Output the [x, y] coordinate of the center of the cell containing the given text.  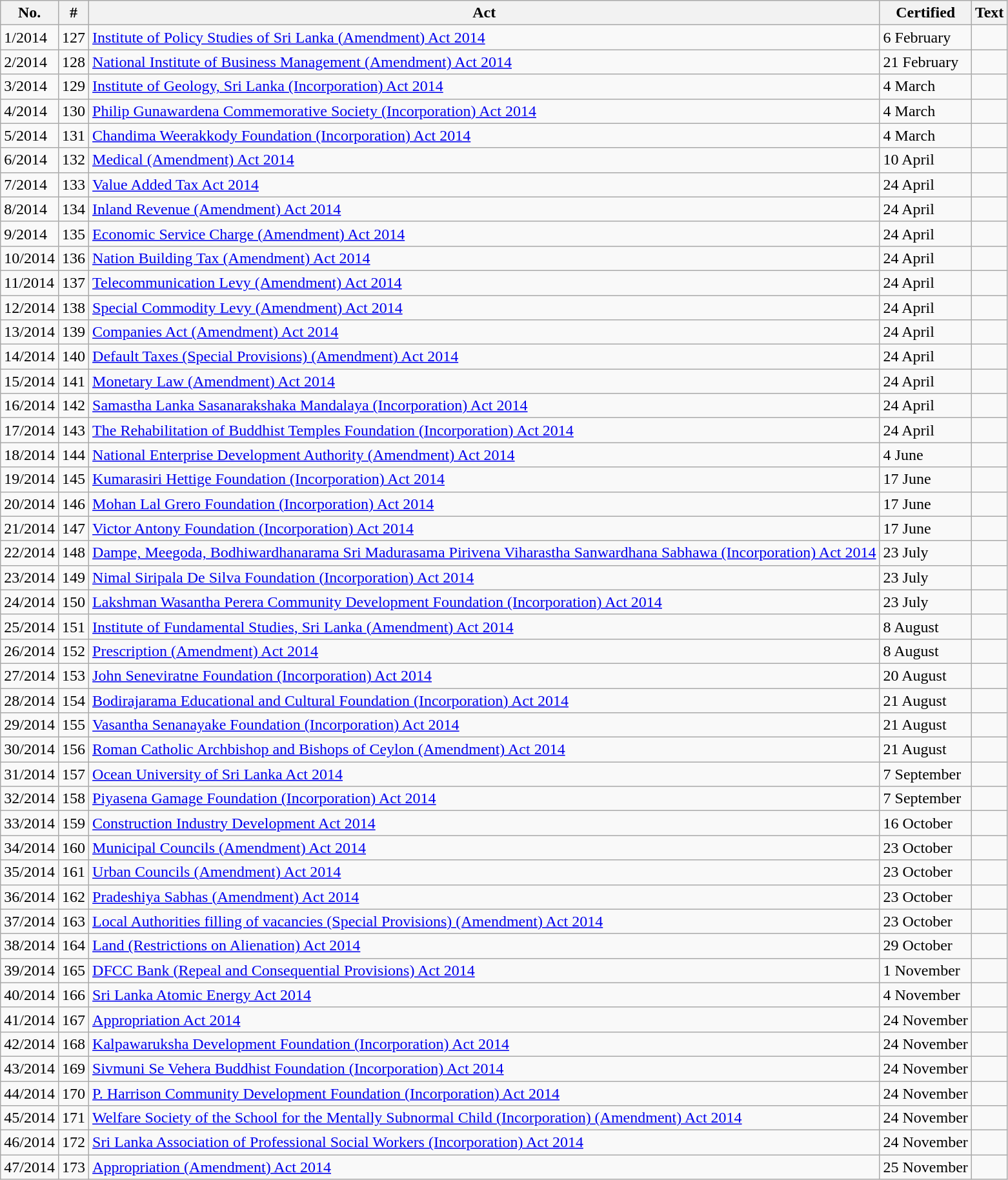
159 [74, 823]
22/2014 [30, 553]
Vasantha Senanayake Foundation (Incorporation) Act 2014 [484, 725]
Sri Lanka Association of Professional Social Workers (Incorporation) Act 2014 [484, 1143]
Appropriation Act 2014 [484, 1019]
20 August [925, 675]
149 [74, 577]
171 [74, 1118]
31/2014 [30, 774]
Text [989, 13]
Appropriation (Amendment) Act 2014 [484, 1167]
147 [74, 528]
Roman Catholic Archbishop and Bishops of Ceylon (Amendment) Act 2014 [484, 750]
11/2014 [30, 283]
4/2014 [30, 111]
No. [30, 13]
Special Commodity Levy (Amendment) Act 2014 [484, 308]
46/2014 [30, 1143]
Sri Lanka Atomic Energy Act 2014 [484, 995]
139 [74, 332]
156 [74, 750]
137 [74, 283]
9/2014 [30, 234]
41/2014 [30, 1019]
129 [74, 86]
172 [74, 1143]
158 [74, 799]
Sivmuni Se Vehera Buddhist Foundation (Incorporation) Act 2014 [484, 1068]
Institute of Policy Studies of Sri Lanka (Amendment) Act 2014 [484, 37]
Mohan Lal Grero Foundation (Incorporation) Act 2014 [484, 504]
Certified [925, 13]
21 February [925, 62]
Lakshman Wasantha Perera Community Development Foundation (Incorporation) Act 2014 [484, 602]
6/2014 [30, 160]
Dampe, Meegoda, Bodhiwardhanarama Sri Madurasama Pirivena Viharastha Sanwardhana Sabhawa (Incorporation) Act 2014 [484, 553]
160 [74, 848]
23/2014 [30, 577]
The Rehabilitation of Buddhist Temples Foundation (Incorporation) Act 2014 [484, 430]
43/2014 [30, 1068]
Medical (Amendment) Act 2014 [484, 160]
Local Authorities filling of vacancies (Special Provisions) (Amendment) Act 2014 [484, 921]
National Institute of Business Management (Amendment) Act 2014 [484, 62]
138 [74, 308]
29 October [925, 946]
40/2014 [30, 995]
18/2014 [30, 455]
150 [74, 602]
32/2014 [30, 799]
134 [74, 209]
7/2014 [30, 185]
Institute of Fundamental Studies, Sri Lanka (Amendment) Act 2014 [484, 626]
153 [74, 675]
Chandima Weerakkody Foundation (Incorporation) Act 2014 [484, 135]
Land (Restrictions on Alienation) Act 2014 [484, 946]
131 [74, 135]
36/2014 [30, 897]
141 [74, 381]
152 [74, 651]
Pradeshiya Sabhas (Amendment) Act 2014 [484, 897]
Victor Antony Foundation (Incorporation) Act 2014 [484, 528]
Telecommunication Levy (Amendment) Act 2014 [484, 283]
4 November [925, 995]
144 [74, 455]
Default Taxes (Special Provisions) (Amendment) Act 2014 [484, 357]
28/2014 [30, 700]
National Enterprise Development Authority (Amendment) Act 2014 [484, 455]
165 [74, 970]
25/2014 [30, 626]
Bodirajarama Educational and Cultural Foundation (Incorporation) Act 2014 [484, 700]
15/2014 [30, 381]
45/2014 [30, 1118]
5/2014 [30, 135]
16/2014 [30, 406]
44/2014 [30, 1094]
4 June [925, 455]
26/2014 [30, 651]
Kumarasiri Hettige Foundation (Incorporation) Act 2014 [484, 479]
127 [74, 37]
154 [74, 700]
168 [74, 1044]
29/2014 [30, 725]
27/2014 [30, 675]
34/2014 [30, 848]
151 [74, 626]
Welfare Society of the School for the Mentally Subnormal Child (Incorporation) (Amendment) Act 2014 [484, 1118]
166 [74, 995]
148 [74, 553]
143 [74, 430]
37/2014 [30, 921]
# [74, 13]
Act [484, 13]
135 [74, 234]
1 November [925, 970]
140 [74, 357]
33/2014 [30, 823]
17/2014 [30, 430]
Institute of Geology, Sri Lanka (Incorporation) Act 2014 [484, 86]
2/2014 [30, 62]
169 [74, 1068]
3/2014 [30, 86]
42/2014 [30, 1044]
Prescription (Amendment) Act 2014 [484, 651]
170 [74, 1094]
136 [74, 258]
Samastha Lanka Sasanarakshaka Mandalaya (Incorporation) Act 2014 [484, 406]
8/2014 [30, 209]
DFCC Bank (Repeal and Consequential Provisions) Act 2014 [484, 970]
14/2014 [30, 357]
Philip Gunawardena Commemorative Society (Incorporation) Act 2014 [484, 111]
10/2014 [30, 258]
38/2014 [30, 946]
Ocean University of Sri Lanka Act 2014 [484, 774]
133 [74, 185]
John Seneviratne Foundation (Incorporation) Act 2014 [484, 675]
167 [74, 1019]
19/2014 [30, 479]
Companies Act (Amendment) Act 2014 [484, 332]
13/2014 [30, 332]
Municipal Councils (Amendment) Act 2014 [484, 848]
Construction Industry Development Act 2014 [484, 823]
10 April [925, 160]
25 November [925, 1167]
Economic Service Charge (Amendment) Act 2014 [484, 234]
142 [74, 406]
Kalpawaruksha Development Foundation (Incorporation) Act 2014 [484, 1044]
12/2014 [30, 308]
146 [74, 504]
155 [74, 725]
47/2014 [30, 1167]
161 [74, 872]
157 [74, 774]
16 October [925, 823]
Urban Councils (Amendment) Act 2014 [484, 872]
6 February [925, 37]
20/2014 [30, 504]
Value Added Tax Act 2014 [484, 185]
Nation Building Tax (Amendment) Act 2014 [484, 258]
39/2014 [30, 970]
173 [74, 1167]
128 [74, 62]
21/2014 [30, 528]
30/2014 [30, 750]
35/2014 [30, 872]
1/2014 [30, 37]
P. Harrison Community Development Foundation (Incorporation) Act 2014 [484, 1094]
164 [74, 946]
132 [74, 160]
145 [74, 479]
24/2014 [30, 602]
Nimal Siripala De Silva Foundation (Incorporation) Act 2014 [484, 577]
163 [74, 921]
Piyasena Gamage Foundation (Incorporation) Act 2014 [484, 799]
Inland Revenue (Amendment) Act 2014 [484, 209]
Monetary Law (Amendment) Act 2014 [484, 381]
162 [74, 897]
130 [74, 111]
